Capture the cell that displays the provided text and extract its (x, y) central coordinate. 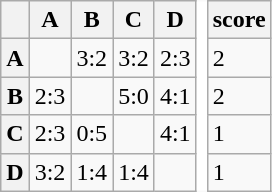
0:5 (92, 134)
score (239, 20)
5:0 (134, 96)
